Find where the given text appears and provide that cell's center as (X, Y) coordinate. 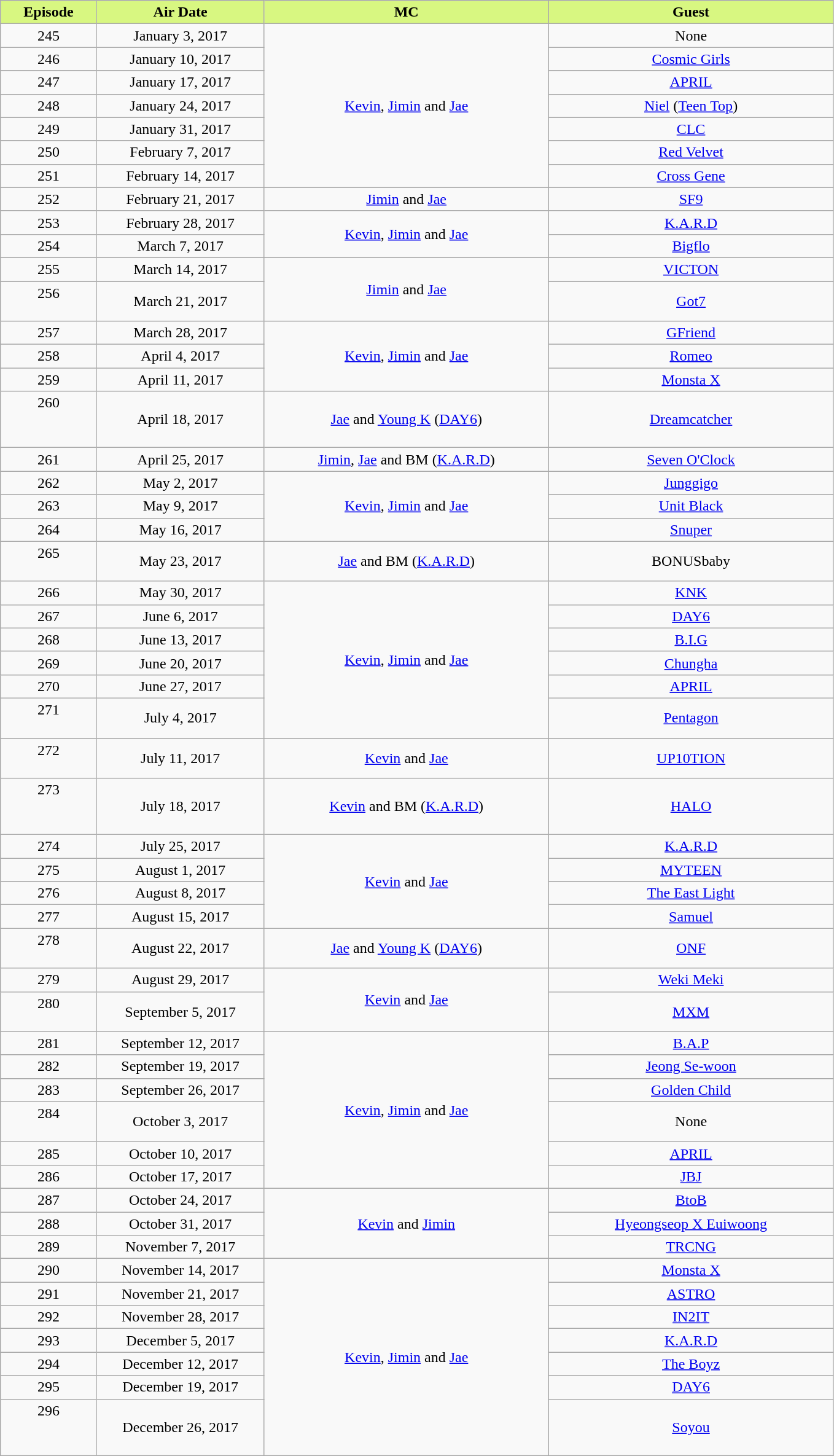
271 (49, 718)
December 5, 2017 (181, 1341)
Air Date (181, 12)
March 28, 2017 (181, 333)
247 (49, 82)
Romeo (690, 356)
August 1, 2017 (181, 870)
VICTON (690, 269)
Pentagon (690, 718)
Bigflo (690, 246)
MYTEEN (690, 870)
Niel (Teen Top) (690, 106)
Soyou (690, 1427)
December 12, 2017 (181, 1364)
MXM (690, 1011)
262 (49, 483)
September 19, 2017 (181, 1067)
February 21, 2017 (181, 199)
February 7, 2017 (181, 152)
265 (49, 562)
293 (49, 1341)
269 (49, 663)
252 (49, 199)
ASTRO (690, 1294)
Cosmic Girls (690, 59)
249 (49, 129)
B.I.G (690, 640)
The East Light (690, 893)
December 26, 2017 (181, 1427)
Unit Black (690, 506)
256 (49, 301)
June 13, 2017 (181, 640)
250 (49, 152)
277 (49, 917)
Dreamcatcher (690, 420)
263 (49, 506)
Chungha (690, 663)
Kevin and BM (K.A.R.D) (407, 807)
November 21, 2017 (181, 1294)
288 (49, 1223)
296 (49, 1427)
April 4, 2017 (181, 356)
291 (49, 1294)
May 2, 2017 (181, 483)
Golden Child (690, 1090)
260 (49, 420)
September 5, 2017 (181, 1011)
TRCNG (690, 1247)
November 28, 2017 (181, 1317)
October 17, 2017 (181, 1176)
BtoB (690, 1200)
IN2IT (690, 1317)
May 16, 2017 (181, 530)
July 11, 2017 (181, 758)
Weki Meki (690, 980)
March 7, 2017 (181, 246)
CLC (690, 129)
May 30, 2017 (181, 593)
272 (49, 758)
Kevin and Jimin (407, 1223)
August 22, 2017 (181, 949)
264 (49, 530)
January 3, 2017 (181, 36)
Hyeongseop X Euiwoong (690, 1223)
Got7 (690, 301)
278 (49, 949)
253 (49, 222)
April 25, 2017 (181, 460)
March 21, 2017 (181, 301)
October 10, 2017 (181, 1153)
268 (49, 640)
276 (49, 893)
282 (49, 1067)
August 29, 2017 (181, 980)
Jimin, Jae and BM (K.A.R.D) (407, 460)
286 (49, 1176)
289 (49, 1247)
Cross Gene (690, 176)
GFriend (690, 333)
April 11, 2017 (181, 380)
MC (407, 12)
UP10TION (690, 758)
259 (49, 380)
January 17, 2017 (181, 82)
Samuel (690, 917)
May 23, 2017 (181, 562)
November 14, 2017 (181, 1270)
HALO (690, 807)
June 6, 2017 (181, 616)
267 (49, 616)
275 (49, 870)
Junggigo (690, 483)
273 (49, 807)
266 (49, 593)
March 14, 2017 (181, 269)
270 (49, 686)
285 (49, 1153)
February 28, 2017 (181, 222)
258 (49, 356)
280 (49, 1011)
ONF (690, 949)
KNK (690, 593)
BONUSbaby (690, 562)
August 15, 2017 (181, 917)
April 18, 2017 (181, 420)
June 27, 2017 (181, 686)
Guest (690, 12)
October 3, 2017 (181, 1122)
295 (49, 1387)
287 (49, 1200)
September 12, 2017 (181, 1043)
August 8, 2017 (181, 893)
257 (49, 333)
254 (49, 246)
255 (49, 269)
SF9 (690, 199)
281 (49, 1043)
251 (49, 176)
July 25, 2017 (181, 847)
June 20, 2017 (181, 663)
Jae and BM (K.A.R.D) (407, 562)
November 7, 2017 (181, 1247)
January 24, 2017 (181, 106)
284 (49, 1122)
Jeong Se-woon (690, 1067)
Seven O'Clock (690, 460)
January 10, 2017 (181, 59)
January 31, 2017 (181, 129)
September 26, 2017 (181, 1090)
February 14, 2017 (181, 176)
248 (49, 106)
Red Velvet (690, 152)
The Boyz (690, 1364)
261 (49, 460)
July 4, 2017 (181, 718)
Snuper (690, 530)
283 (49, 1090)
May 9, 2017 (181, 506)
October 31, 2017 (181, 1223)
Episode (49, 12)
294 (49, 1364)
246 (49, 59)
B.A.P (690, 1043)
279 (49, 980)
245 (49, 36)
292 (49, 1317)
290 (49, 1270)
274 (49, 847)
July 18, 2017 (181, 807)
October 24, 2017 (181, 1200)
JBJ (690, 1176)
December 19, 2017 (181, 1387)
